For the text-containing cell, return its midpoint in (x, y) coordinate format. 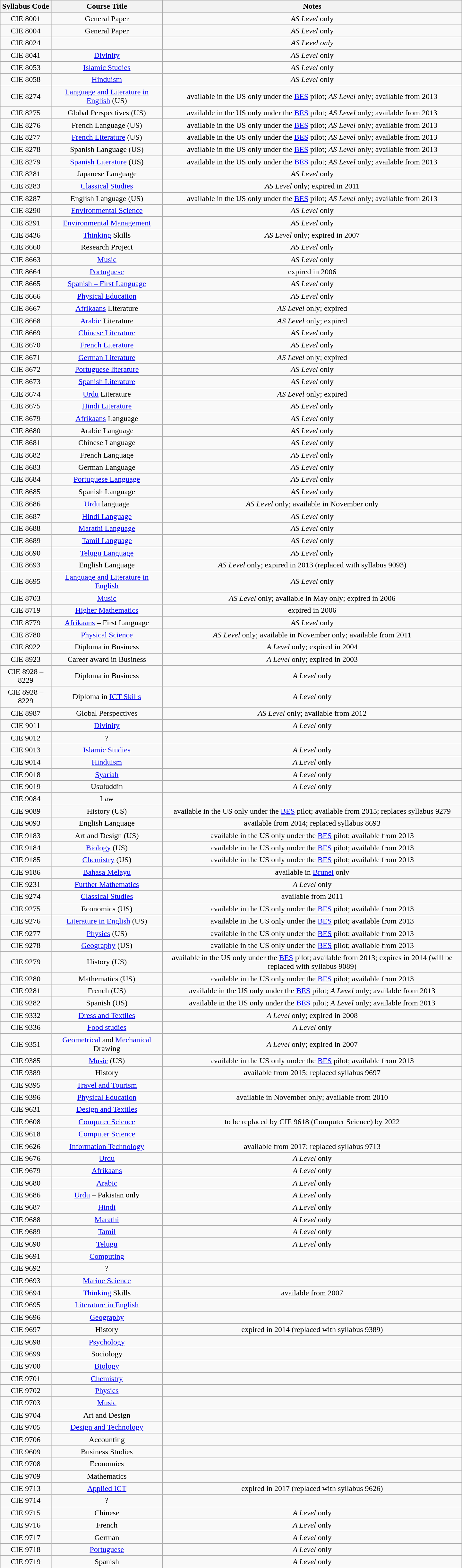
Geography (US) (107, 945)
CIE 9705 (26, 1427)
CIE 8667 (26, 308)
Marine Science (107, 1281)
CIE 8703 (26, 598)
Global Perspectives (107, 713)
CIE 8674 (26, 394)
CIE 9689 (26, 1232)
Bahasa Melayu (107, 872)
CIE 8681 (26, 443)
Telugu Language (107, 553)
German Literature (107, 357)
CIE 9702 (26, 1391)
CIE 9717 (26, 1537)
AS Level only; expired in 2011 (312, 186)
CIE 8668 (26, 320)
CIE 9014 (26, 762)
Applied ICT (107, 1488)
CIE 9184 (26, 848)
German (107, 1537)
CIE 8673 (26, 382)
CIE 8275 (26, 113)
CIE 9012 (26, 738)
Urdu (107, 1158)
CIE 8665 (26, 284)
Mathematics (107, 1476)
CIE 8922 (26, 647)
CIE 8695 (26, 582)
Portuguese literature (107, 370)
CIE 9011 (26, 725)
CIE 8693 (26, 565)
Psychology (107, 1342)
CIE 8780 (26, 635)
Marathi Language (107, 528)
Accounting (107, 1440)
CIE 9185 (26, 860)
Spanish Language (107, 492)
Law (107, 799)
CIE 8291 (26, 223)
AS Level only; available in November only; available from 2011 (312, 635)
Design and Textiles (107, 1109)
CIE 8041 (26, 55)
CIE 9691 (26, 1256)
CIE 9703 (26, 1403)
available from 2007 (312, 1293)
Language and Literature in English (107, 582)
CIE 8672 (26, 370)
Literature in English (107, 1305)
CIE 8053 (26, 67)
AS Level only; expired in 2013 (replaced with syllabus 9093) (312, 565)
Arabic (107, 1183)
CIE 9183 (26, 836)
CIE 9608 (26, 1122)
CIE 8669 (26, 333)
CIE 9336 (26, 1028)
CIE 9697 (26, 1329)
CIE 9693 (26, 1281)
AS Level only; expired in 2007 (312, 235)
Music (US) (107, 1061)
Further Mathematics (107, 884)
Spanish – First Language (107, 284)
CIE 9698 (26, 1342)
Information Technology (107, 1146)
CIE 9609 (26, 1452)
CIE 8671 (26, 357)
available from 2014; replaced syllabus 8693 (312, 823)
Dress and Textiles (107, 1015)
Course Title (107, 6)
CIE 9279 (26, 962)
Spanish Literature (107, 382)
expired in 2017 (replaced with syllabus 9626) (312, 1488)
French (US) (107, 991)
Hindi Language (107, 516)
Biology (107, 1366)
CIE 9278 (26, 945)
CIE 8680 (26, 431)
CIE 9618 (26, 1134)
Sociology (107, 1354)
Career award in Business (107, 659)
Portuguese Language (107, 479)
Mathematics (US) (107, 978)
CIE 8281 (26, 174)
French (107, 1525)
Afrikaans Literature (107, 308)
CIE 9679 (26, 1170)
Physics (107, 1391)
CIE 8683 (26, 467)
Urdu – Pakistan only (107, 1195)
Syllabus Code (26, 6)
Spanish Literature (US) (107, 162)
CIE 9687 (26, 1207)
CIE 9626 (26, 1146)
Chemistry (107, 1379)
Diploma in ICT Skills (107, 697)
Hindi (107, 1207)
CIE 9695 (26, 1305)
A Level only; expired in 2007 (312, 1044)
available in the US only under the BES pilot; available from 2015; replaces syllabus 9279 (312, 811)
Art and Design (107, 1415)
CIE 8279 (26, 162)
CIE 9708 (26, 1464)
French Language (US) (107, 125)
Usuluddin (107, 787)
CIE 8274 (26, 96)
CIE 8689 (26, 540)
CIE 8679 (26, 418)
CIE 8004 (26, 31)
AS Level only; available from 2012 (312, 713)
CIE 9686 (26, 1195)
Japanese Language (107, 174)
CIE 8436 (26, 235)
Language and Literature in English (US) (107, 96)
Higher Mathematics (107, 610)
CIE 8663 (26, 259)
CIE 9282 (26, 1003)
Food studies (107, 1028)
CIE 9713 (26, 1488)
Economics (US) (107, 909)
A Level only; expired in 2004 (312, 647)
CIE 9719 (26, 1562)
CIE 9084 (26, 799)
Computing (107, 1256)
CIE 9700 (26, 1366)
CIE 8664 (26, 272)
Physics (US) (107, 933)
available from 2015; replaced syllabus 9697 (312, 1073)
CIE 9351 (26, 1044)
CIE 8287 (26, 198)
CIE 9714 (26, 1501)
CIE 9692 (26, 1268)
CIE 9701 (26, 1379)
CIE 9231 (26, 884)
Chinese Literature (107, 333)
CIE 9280 (26, 978)
CIE 9709 (26, 1476)
CIE 8690 (26, 553)
CIE 8278 (26, 149)
available from 2011 (312, 897)
CIE 9704 (26, 1415)
CIE 9706 (26, 1440)
CIE 9281 (26, 991)
CIE 8685 (26, 492)
CIE 9715 (26, 1513)
Art and Design (US) (107, 836)
Environmental Management (107, 223)
Spanish Language (US) (107, 149)
French Literature (107, 345)
Chinese (107, 1513)
Tamil Language (107, 540)
Chinese Language (107, 443)
CIE 9699 (26, 1354)
CIE 9385 (26, 1061)
CIE 9018 (26, 774)
Geometrical and Mechanical Drawing (107, 1044)
Marathi (107, 1220)
A Level only; expired in 2003 (312, 659)
Spanish (107, 1562)
Chemistry (US) (107, 860)
available in the US only under the BES pilot; available from 2013; expires in 2014 (will be replaced with syllabus 9089) (312, 962)
CIE 9332 (26, 1015)
CIE 9277 (26, 933)
CIE 8684 (26, 479)
Arabic Language (107, 431)
CIE 9013 (26, 750)
Afrikaans Language (107, 418)
CIE 9093 (26, 823)
Telugu (107, 1244)
German Language (107, 467)
CIE 9275 (26, 909)
CIE 8688 (26, 528)
AS Level only; available in May only; expired in 2006 (312, 598)
CIE 9676 (26, 1158)
to be replaced by CIE 9618 (Computer Science) by 2022 (312, 1122)
CIE 8779 (26, 623)
CIE 9680 (26, 1183)
CIE 9019 (26, 787)
Biology (US) (107, 848)
CIE 8660 (26, 247)
French Literature (US) (107, 137)
CIE 9716 (26, 1525)
Hindi Literature (107, 406)
CIE 8277 (26, 137)
Design and Technology (107, 1427)
CIE 9696 (26, 1317)
English Language (US) (107, 198)
CIE 8001 (26, 19)
CIE 8687 (26, 516)
CIE 8923 (26, 659)
A Level only; expired in 2008 (312, 1015)
Geography (107, 1317)
Travel and Tourism (107, 1085)
CIE 8666 (26, 296)
Afrikaans (107, 1170)
Syariah (107, 774)
expired in 2014 (replaced with syllabus 9389) (312, 1329)
CIE 8987 (26, 713)
Spanish (US) (107, 1003)
Business Studies (107, 1452)
Afrikaans – First Language (107, 623)
CIE 9395 (26, 1085)
Notes (312, 6)
CIE 8675 (26, 406)
available in November only; available from 2010 (312, 1097)
CIE 9694 (26, 1293)
French Language (107, 455)
CIE 8682 (26, 455)
CIE 8058 (26, 80)
Research Project (107, 247)
CIE 9631 (26, 1109)
Arabic Literature (107, 320)
CIE 9274 (26, 897)
CIE 8024 (26, 43)
CIE 8686 (26, 504)
Physical Science (107, 635)
available from 2017; replaced syllabus 9713 (312, 1146)
Literature in English (US) (107, 921)
Tamil (107, 1232)
CIE 8290 (26, 211)
Urdu language (107, 504)
CIE 9186 (26, 872)
CIE 8283 (26, 186)
Urdu Literature (107, 394)
CIE 9690 (26, 1244)
Global Perspectives (US) (107, 113)
AS Level only; available in November only (312, 504)
CIE 9276 (26, 921)
Economics (107, 1464)
CIE 8719 (26, 610)
CIE 9688 (26, 1220)
CIE 9718 (26, 1549)
CIE 8670 (26, 345)
available in Brunei only (312, 872)
Environmental Science (107, 211)
CIE 9396 (26, 1097)
CIE 9089 (26, 811)
CIE 9389 (26, 1073)
CIE 8276 (26, 125)
